Search for the cell housing the specified text and yield its [X, Y] center coordinate. 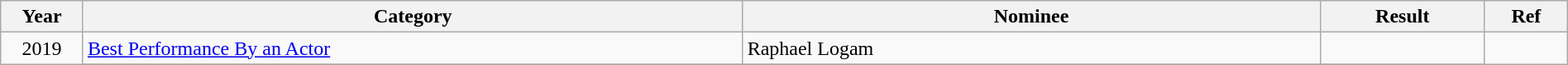
Category [413, 17]
Ref [1526, 17]
Raphael Logam [1031, 48]
Year [42, 17]
Best Performance By an Actor [413, 48]
2019 [42, 48]
Nominee [1031, 17]
Result [1403, 17]
